Pinpoint the cell where the given text exists, returning its (X, Y) midpoint coordinate. 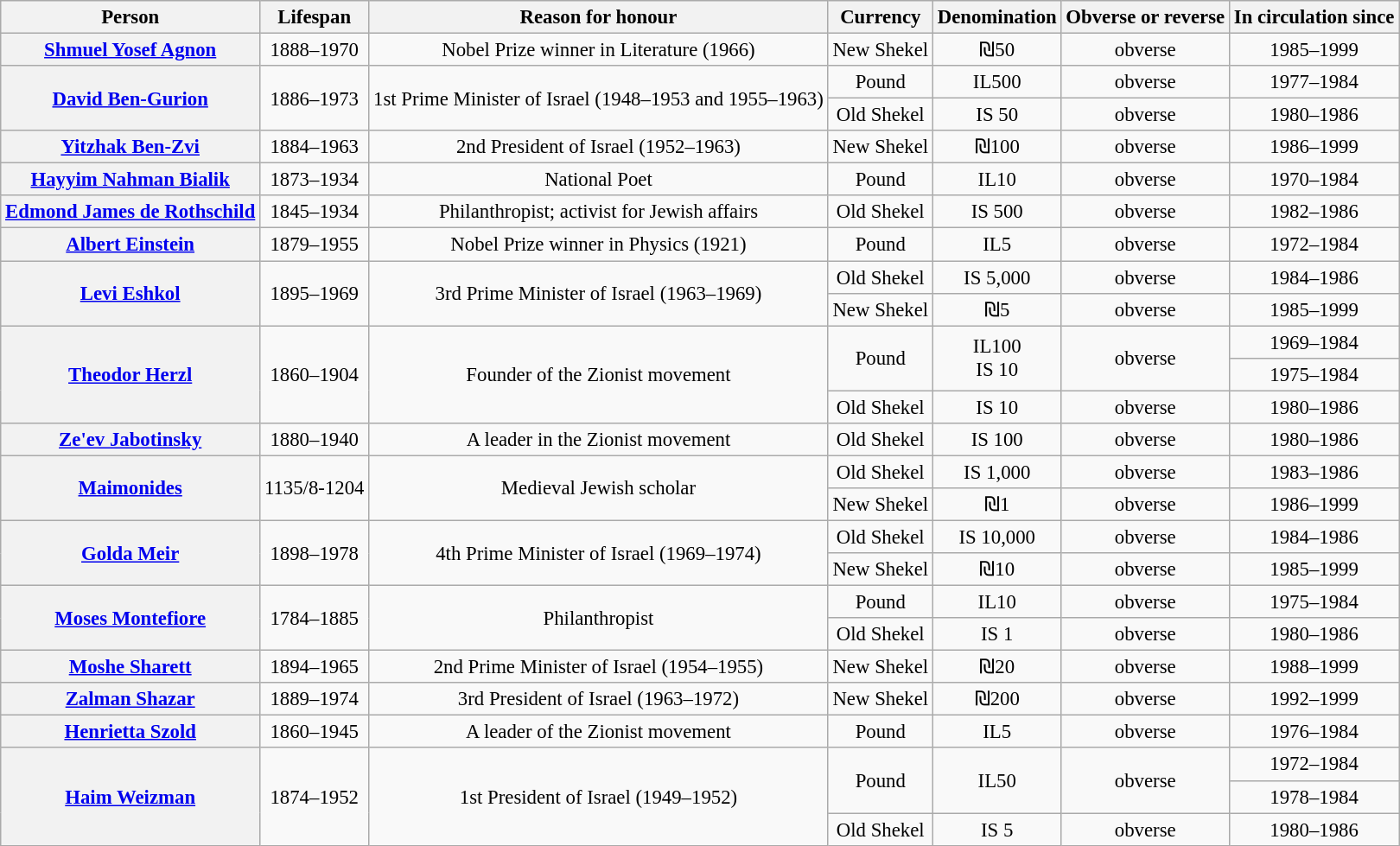
IS 100 (997, 440)
₪1 (997, 505)
3rd Prime Minister of Israel (1963–1969) (598, 294)
Ze'ev Jabotinsky (130, 440)
IL50 (997, 781)
1898–1978 (315, 553)
In circulation since (1314, 17)
₪20 (997, 667)
Reason for honour (598, 17)
IS 50 (997, 115)
1992–1999 (1314, 699)
1860–1945 (315, 732)
1873–1934 (315, 180)
Currency (880, 17)
Lifespan (315, 17)
1880–1940 (315, 440)
National Poet (598, 180)
Moshe Sharett (130, 667)
1978–1984 (1314, 797)
2nd President of Israel (1952–1963) (598, 147)
Founder of the Zionist movement (598, 375)
Hayyim Nahman Bialik (130, 180)
1845–1934 (315, 212)
1983–1986 (1314, 472)
1886–1973 (315, 99)
Medieval Jewish scholar (598, 487)
1988–1999 (1314, 667)
1860–1904 (315, 375)
A leader of the Zionist movement (598, 732)
1874–1952 (315, 797)
Edmond James de Rothschild (130, 212)
₪5 (997, 309)
1969–1984 (1314, 342)
1894–1965 (315, 667)
IL100IS 10 (997, 358)
Philanthropist; activist for Jewish affairs (598, 212)
3rd President of Israel (1963–1972) (598, 699)
IS 500 (997, 212)
Theodor Herzl (130, 375)
IS 10 (997, 407)
1970–1984 (1314, 180)
Levi Eshkol (130, 294)
Nobel Prize winner in Literature (1966) (598, 50)
IS 1,000 (997, 472)
1st Prime Minister of Israel (1948–1953 and 1955–1963) (598, 99)
Moses Montefiore (130, 619)
A leader in the Zionist movement (598, 440)
1784–1885 (315, 619)
₪100 (997, 147)
David Ben-Gurion (130, 99)
1976–1984 (1314, 732)
Golda Meir (130, 553)
1135/8-1204 (315, 487)
Haim Weizman (130, 797)
Person (130, 17)
IS 1 (997, 634)
1888–1970 (315, 50)
₪200 (997, 699)
2nd Prime Minister of Israel (1954–1955) (598, 667)
Henrietta Szold (130, 732)
1889–1974 (315, 699)
Nobel Prize winner in Physics (1921) (598, 245)
1977–1984 (1314, 82)
Albert Einstein (130, 245)
Philanthropist (598, 619)
1879–1955 (315, 245)
IL500 (997, 82)
1895–1969 (315, 294)
1st President of Israel (1949–1952) (598, 797)
IS 10,000 (997, 537)
Yitzhak Ben-Zvi (130, 147)
4th Prime Minister of Israel (1969–1974) (598, 553)
Shmuel Yosef Agnon (130, 50)
Obverse or reverse (1145, 17)
Denomination (997, 17)
₪50 (997, 50)
₪10 (997, 569)
1884–1963 (315, 147)
IS 5 (997, 830)
Zalman Shazar (130, 699)
Maimonides (130, 487)
IS 5,000 (997, 277)
1982–1986 (1314, 212)
